Determine the [x, y] coordinate at the center of the cell enclosing the given text.  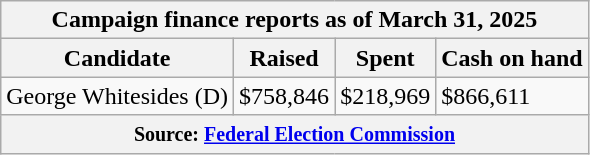
$758,846 [284, 96]
Raised [284, 58]
Cash on hand [512, 58]
$218,969 [386, 96]
Campaign finance reports as of March 31, 2025 [294, 20]
$866,611 [512, 96]
Source: Federal Election Commission [294, 134]
George Whitesides (D) [118, 96]
Spent [386, 58]
Candidate [118, 58]
